Extract the (x, y) coordinate from the center of the cell holding the provided text.  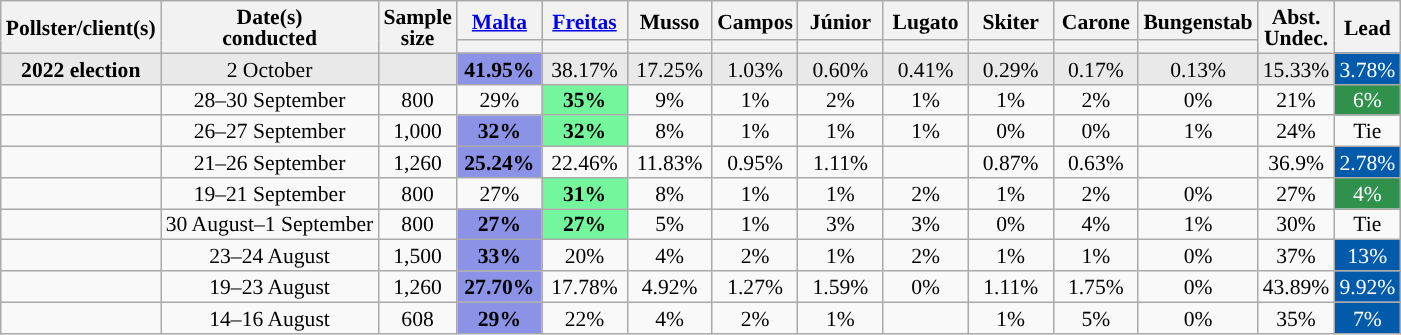
0.60% (840, 68)
1.27% (755, 286)
1,500 (417, 256)
0.29% (1010, 68)
Skiter (1010, 20)
Samplesize (417, 27)
21–26 September (270, 162)
21% (1296, 100)
0.87% (1010, 162)
43.89% (1296, 286)
19–23 August (270, 286)
11.83% (670, 162)
24% (1296, 132)
22% (584, 318)
36.9% (1296, 162)
1,000 (417, 132)
30% (1296, 224)
20% (584, 256)
28–30 September (270, 100)
26–27 September (270, 132)
1.03% (755, 68)
Bungenstab (1198, 20)
2 October (270, 68)
0.17% (1096, 68)
30 August–1 September (270, 224)
22.46% (584, 162)
Abst.Undec. (1296, 27)
17.78% (584, 286)
0.63% (1096, 162)
9% (670, 100)
27.70% (500, 286)
1.59% (840, 286)
17.25% (670, 68)
7% (1367, 318)
608 (417, 318)
9.92% (1367, 286)
2022 election (81, 68)
2.78% (1367, 162)
Date(s)conducted (270, 27)
6% (1367, 100)
15.33% (1296, 68)
13% (1367, 256)
0.13% (1198, 68)
Pollster/client(s) (81, 27)
19–21 September (270, 194)
Musso (670, 20)
Campos (755, 20)
31% (584, 194)
Lead (1367, 27)
3.78% (1367, 68)
41.95% (500, 68)
1.75% (1096, 286)
Freitas (584, 20)
4.92% (670, 286)
38.17% (584, 68)
37% (1296, 256)
33% (500, 256)
14–16 August (270, 318)
Lugato (926, 20)
Carone (1096, 20)
Malta (500, 20)
25.24% (500, 162)
Júnior (840, 20)
23–24 August (270, 256)
0.41% (926, 68)
0.95% (755, 162)
